Identify which cell holds the provided text, then report its [x, y] central coordinate. 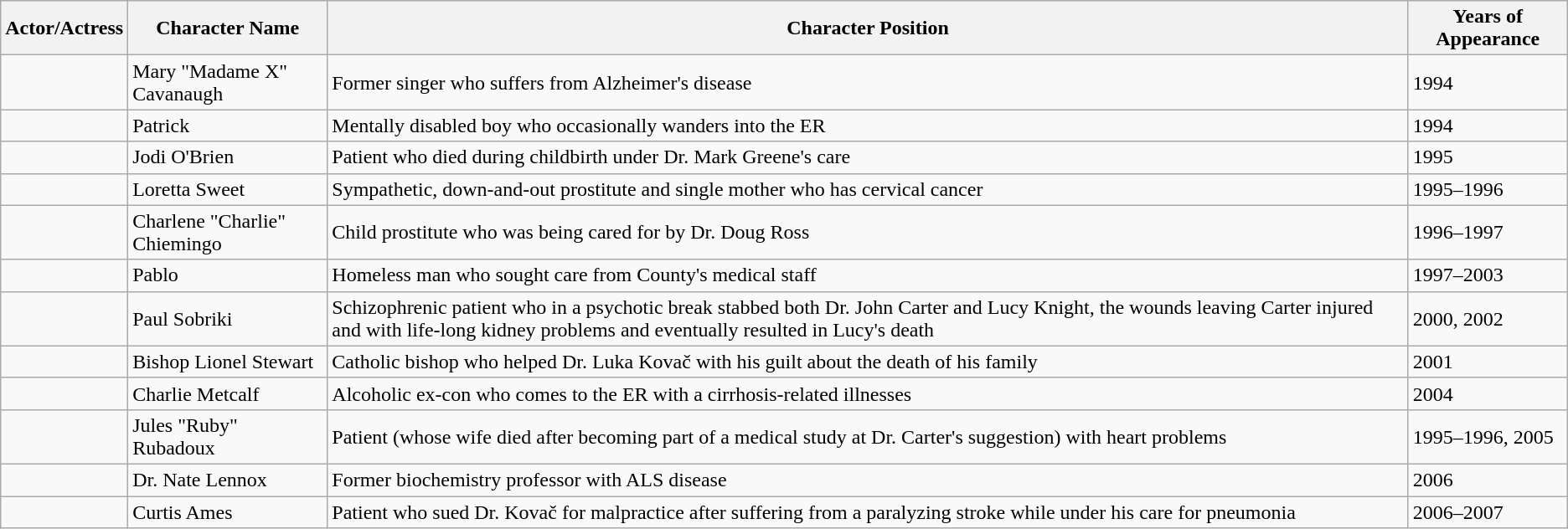
Dr. Nate Lennox [228, 480]
Catholic bishop who helped Dr. Luka Kovač with his guilt about the death of his family [868, 362]
Paul Sobriki [228, 318]
Mentally disabled boy who occasionally wanders into the ER [868, 126]
2001 [1488, 362]
Jodi O'Brien [228, 157]
Charlie Metcalf [228, 393]
Patient who died during childbirth under Dr. Mark Greene's care [868, 157]
Curtis Ames [228, 511]
Loretta Sweet [228, 189]
Character Position [868, 28]
Character Name [228, 28]
Sympathetic, down-and-out prostitute and single mother who has cervical cancer [868, 189]
Years of Appearance [1488, 28]
2000, 2002 [1488, 318]
2004 [1488, 393]
Patient who sued Dr. Kovač for malpractice after suffering from a paralyzing stroke while under his care for pneumonia [868, 511]
1997–2003 [1488, 275]
Patrick [228, 126]
Homeless man who sought care from County's medical staff [868, 275]
Child prostitute who was being cared for by Dr. Doug Ross [868, 233]
Former singer who suffers from Alzheimer's disease [868, 82]
Actor/Actress [64, 28]
Patient (whose wife died after becoming part of a medical study at Dr. Carter's suggestion) with heart problems [868, 437]
Mary "Madame X" Cavanaugh [228, 82]
2006–2007 [1488, 511]
1996–1997 [1488, 233]
Charlene "Charlie" Chiemingo [228, 233]
2006 [1488, 480]
Pablo [228, 275]
Alcoholic ex-con who comes to the ER with a cirrhosis-related illnesses [868, 393]
1995–1996, 2005 [1488, 437]
1995–1996 [1488, 189]
1995 [1488, 157]
Bishop Lionel Stewart [228, 362]
Jules "Ruby" Rubadoux [228, 437]
Former biochemistry professor with ALS disease [868, 480]
